Find where the given text appears and provide that cell's center as [X, Y] coordinate. 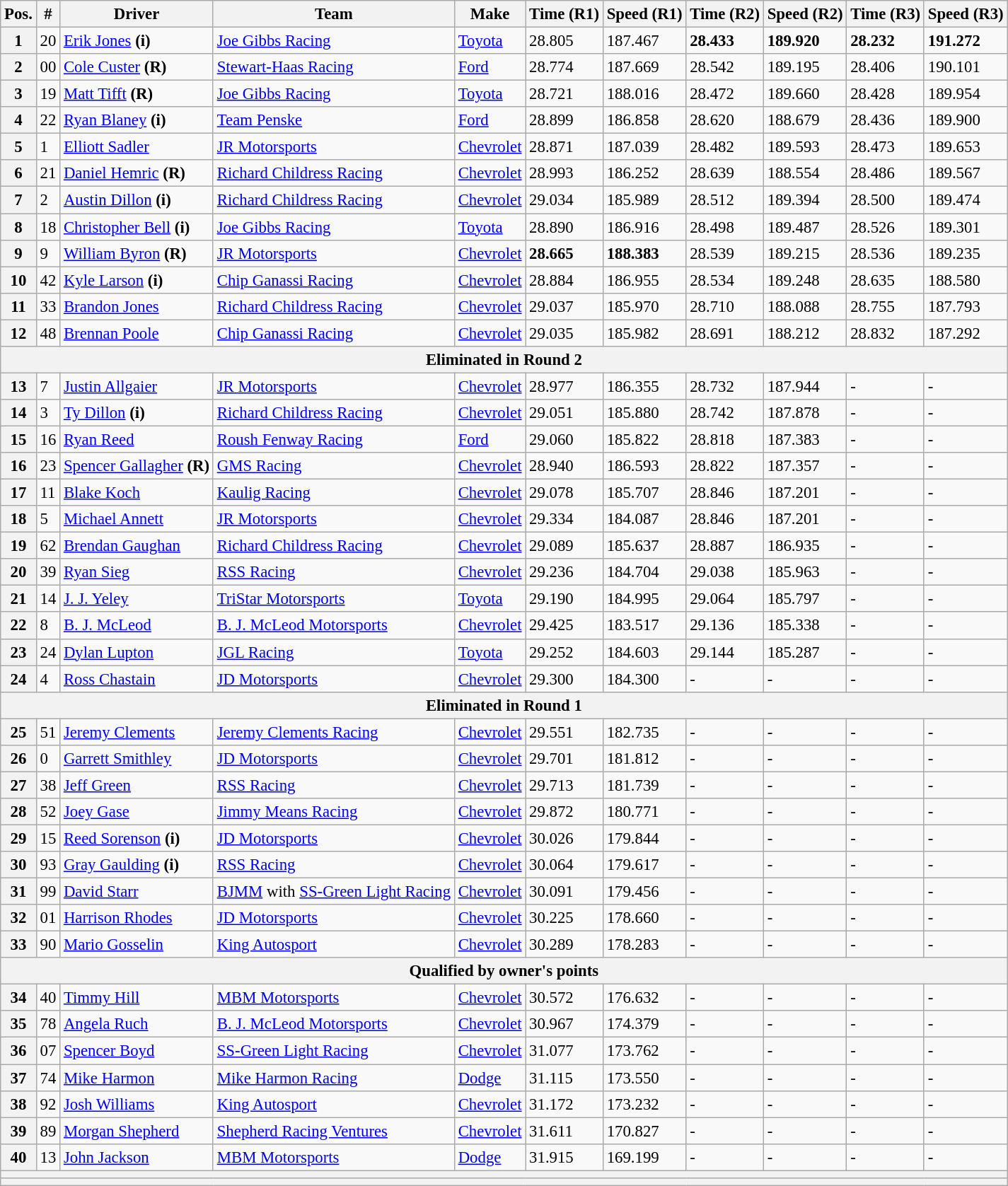
Time (R2) [725, 14]
Roush Fenway Racing [334, 439]
JGL Racing [334, 652]
John Jackson [137, 1157]
28.512 [725, 200]
28.635 [886, 280]
29.089 [564, 546]
Speed (R2) [805, 14]
28.899 [564, 120]
Harrison Rhodes [137, 918]
28.472 [725, 94]
28.721 [564, 94]
189.301 [966, 227]
Stewart-Haas Racing [334, 67]
Austin Dillon (i) [137, 200]
J. J. Yeley [137, 599]
184.087 [644, 519]
189.900 [966, 120]
37 [18, 1078]
78 [48, 1025]
GMS Racing [334, 466]
29 [18, 838]
180.771 [644, 812]
187.669 [644, 67]
30.572 [564, 998]
28.691 [725, 333]
31.915 [564, 1157]
Time (R1) [564, 14]
28.742 [725, 413]
BJMM with SS-Green Light Racing [334, 892]
17 [18, 493]
Driver [137, 14]
29.236 [564, 572]
12 [18, 333]
Matt Tifft (R) [137, 94]
173.762 [644, 1051]
185.707 [644, 493]
Mike Harmon Racing [334, 1078]
B. J. McLeod [137, 626]
187.467 [644, 41]
29.144 [725, 652]
Christopher Bell (i) [137, 227]
89 [48, 1131]
Qualified by owner's points [504, 971]
186.355 [644, 386]
30.091 [564, 892]
28.498 [725, 227]
176.632 [644, 998]
178.660 [644, 918]
Team [334, 14]
28.887 [725, 546]
187.383 [805, 439]
Erik Jones (i) [137, 41]
Speed (R1) [644, 14]
182.735 [644, 732]
31.611 [564, 1131]
28.482 [725, 147]
174.379 [644, 1025]
Pos. [18, 14]
31 [18, 892]
92 [48, 1104]
29.300 [564, 679]
28.536 [886, 253]
185.963 [805, 572]
# [48, 14]
29.064 [725, 599]
184.603 [644, 652]
30.064 [564, 865]
Timmy Hill [137, 998]
Team Penske [334, 120]
28.665 [564, 253]
William Byron (R) [137, 253]
28.871 [564, 147]
Jeff Green [137, 785]
188.679 [805, 120]
189.235 [966, 253]
185.338 [805, 626]
28.473 [886, 147]
183.517 [644, 626]
184.704 [644, 572]
185.989 [644, 200]
99 [48, 892]
173.550 [644, 1078]
28.620 [725, 120]
185.982 [644, 333]
187.292 [966, 333]
Angela Ruch [137, 1025]
29.034 [564, 200]
Ryan Reed [137, 439]
30.289 [564, 945]
Ross Chastain [137, 679]
173.232 [644, 1104]
Shepherd Racing Ventures [334, 1131]
26 [18, 759]
Josh Williams [137, 1104]
188.580 [966, 280]
28.832 [886, 333]
28.732 [725, 386]
Kyle Larson (i) [137, 280]
28.486 [886, 173]
29.037 [564, 306]
Eliminated in Round 1 [504, 705]
28.884 [564, 280]
29.051 [564, 413]
186.252 [644, 173]
189.195 [805, 67]
189.567 [966, 173]
28.890 [564, 227]
01 [48, 918]
Joey Gase [137, 812]
07 [48, 1051]
28.822 [725, 466]
Jimmy Means Racing [334, 812]
00 [48, 67]
185.637 [644, 546]
Brandon Jones [137, 306]
30.967 [564, 1025]
188.212 [805, 333]
Jeremy Clements Racing [334, 732]
52 [48, 812]
185.970 [644, 306]
187.878 [805, 413]
188.554 [805, 173]
181.739 [644, 785]
51 [48, 732]
28.534 [725, 280]
25 [18, 732]
Jeremy Clements [137, 732]
28.542 [725, 67]
0 [48, 759]
29.713 [564, 785]
48 [48, 333]
28.805 [564, 41]
62 [48, 546]
28.436 [886, 120]
29.038 [725, 572]
28.755 [886, 306]
29.701 [564, 759]
28 [18, 812]
188.088 [805, 306]
35 [18, 1025]
186.955 [644, 280]
178.283 [644, 945]
28.639 [725, 173]
Kaulig Racing [334, 493]
29.060 [564, 439]
Daniel Hemric (R) [137, 173]
181.812 [644, 759]
30 [18, 865]
31.077 [564, 1051]
TriStar Motorsports [334, 599]
Garrett Smithley [137, 759]
29.872 [564, 812]
David Starr [137, 892]
42 [48, 280]
36 [18, 1051]
28.406 [886, 67]
188.016 [644, 94]
28.539 [725, 253]
185.287 [805, 652]
187.039 [644, 147]
28.940 [564, 466]
Time (R3) [886, 14]
188.383 [644, 253]
31.115 [564, 1078]
Reed Sorenson (i) [137, 838]
Elliott Sadler [137, 147]
28.977 [564, 386]
Spencer Gallagher (R) [137, 466]
29.035 [564, 333]
189.920 [805, 41]
34 [18, 998]
189.215 [805, 253]
29.078 [564, 493]
29.334 [564, 519]
179.456 [644, 892]
Spencer Boyd [137, 1051]
187.944 [805, 386]
Brendan Gaughan [137, 546]
31.172 [564, 1104]
29.252 [564, 652]
28.232 [886, 41]
169.199 [644, 1157]
74 [48, 1078]
184.300 [644, 679]
187.793 [966, 306]
28.993 [564, 173]
170.827 [644, 1131]
32 [18, 918]
184.995 [644, 599]
189.394 [805, 200]
Ty Dillon (i) [137, 413]
Morgan Shepherd [137, 1131]
191.272 [966, 41]
28.526 [886, 227]
186.593 [644, 466]
28.433 [725, 41]
186.858 [644, 120]
28.710 [725, 306]
Cole Custer (R) [137, 67]
Dylan Lupton [137, 652]
90 [48, 945]
189.487 [805, 227]
28.774 [564, 67]
187.357 [805, 466]
29.425 [564, 626]
185.797 [805, 599]
189.653 [966, 147]
10 [18, 280]
189.660 [805, 94]
185.822 [644, 439]
30.225 [564, 918]
93 [48, 865]
Ryan Sieg [137, 572]
186.916 [644, 227]
189.474 [966, 200]
189.954 [966, 94]
SS-Green Light Racing [334, 1051]
Gray Gaulding (i) [137, 865]
29.551 [564, 732]
Michael Annett [137, 519]
30.026 [564, 838]
Mario Gosselin [137, 945]
189.248 [805, 280]
Justin Allgaier [137, 386]
29.190 [564, 599]
28.500 [886, 200]
185.880 [644, 413]
29.136 [725, 626]
6 [18, 173]
Speed (R3) [966, 14]
Eliminated in Round 2 [504, 360]
Make [489, 14]
190.101 [966, 67]
179.617 [644, 865]
Blake Koch [137, 493]
Mike Harmon [137, 1078]
27 [18, 785]
Brennan Poole [137, 333]
28.818 [725, 439]
189.593 [805, 147]
Ryan Blaney (i) [137, 120]
179.844 [644, 838]
186.935 [805, 546]
28.428 [886, 94]
